Identify which cell holds the provided text, then report its [x, y] central coordinate. 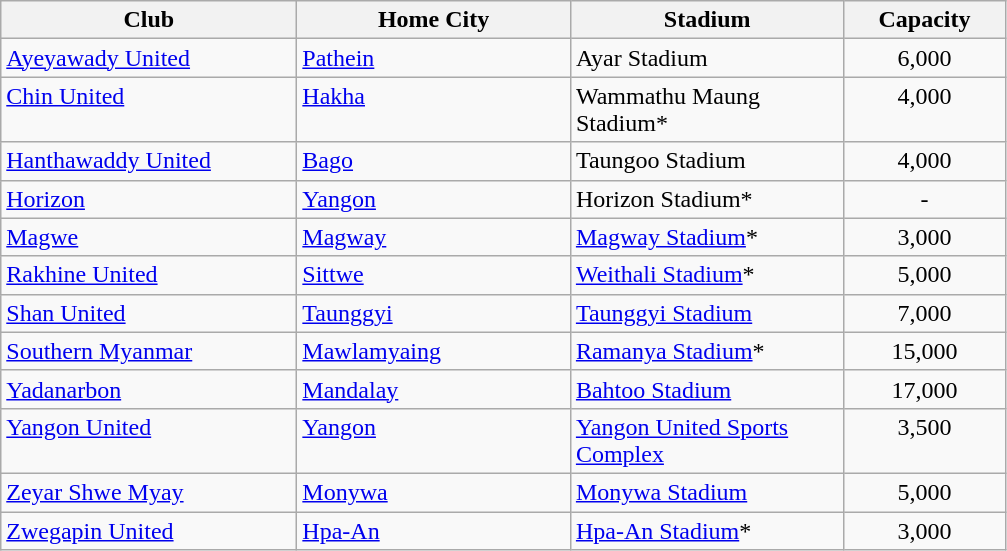
Capacity [924, 20]
Hanthawaddy United [149, 161]
Stadium [707, 20]
Wammathu Maung Stadium* [707, 110]
Mawlamyaing [434, 351]
Mandalay [434, 389]
Bahtoo Stadium [707, 389]
Hpa-An Stadium* [707, 531]
Southern Myanmar [149, 351]
Yangon United [149, 440]
Club [149, 20]
Pathein [434, 58]
Taungoo Stadium [707, 161]
Yadanarbon [149, 389]
Yangon United Sports Complex [707, 440]
Magwe [149, 237]
Monywa [434, 492]
Hakha [434, 110]
3,500 [924, 440]
Horizon [149, 199]
17,000 [924, 389]
Magway Stadium* [707, 237]
Rakhine United [149, 275]
Zeyar Shwe Myay [149, 492]
Home City [434, 20]
Monywa Stadium [707, 492]
Shan United [149, 313]
Sittwe [434, 275]
Horizon Stadium* [707, 199]
Bago [434, 161]
Ramanya Stadium* [707, 351]
Ayeyawady United [149, 58]
15,000 [924, 351]
Weithali Stadium* [707, 275]
Taunggyi [434, 313]
- [924, 199]
Chin United [149, 110]
Ayar Stadium [707, 58]
Hpa-An [434, 531]
Taunggyi Stadium [707, 313]
Zwegapin United [149, 531]
6,000 [924, 58]
7,000 [924, 313]
Magway [434, 237]
